Identify which cell holds the provided text, then report its (x, y) central coordinate. 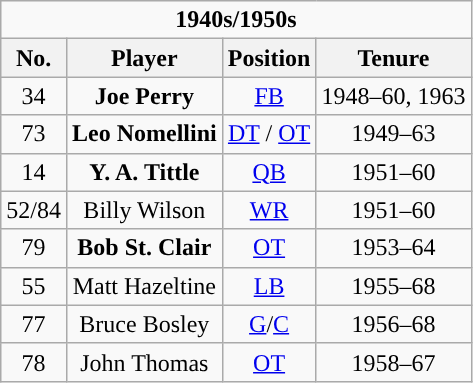
Bruce Bosley (144, 324)
Position (269, 58)
DT / OT (269, 134)
Y. A. Tittle (144, 172)
14 (34, 172)
Billy Wilson (144, 210)
No. (34, 58)
77 (34, 324)
Leo Nomellini (144, 134)
1955–68 (394, 286)
FB (269, 96)
79 (34, 248)
1948–60, 1963 (394, 96)
Player (144, 58)
1949–63 (394, 134)
73 (34, 134)
52/84 (34, 210)
QB (269, 172)
Bob St. Clair (144, 248)
G/C (269, 324)
WR (269, 210)
1940s/1950s (236, 20)
1953–64 (394, 248)
John Thomas (144, 362)
1958–67 (394, 362)
78 (34, 362)
55 (34, 286)
Tenure (394, 58)
LB (269, 286)
Joe Perry (144, 96)
1956–68 (394, 324)
34 (34, 96)
Matt Hazeltine (144, 286)
